Find where the given text appears and provide that cell's center as (X, Y) coordinate. 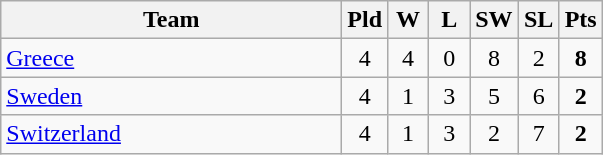
Pts (580, 20)
L (450, 20)
SL (538, 20)
Pld (365, 20)
Team (172, 20)
5 (494, 96)
Switzerland (172, 134)
SW (494, 20)
0 (450, 58)
Greece (172, 58)
W (408, 20)
Sweden (172, 96)
7 (538, 134)
6 (538, 96)
